Locate the cell with the specified text and output its (X, Y) center coordinate. 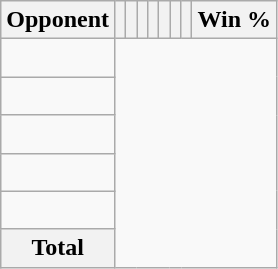
Opponent (58, 20)
Total (58, 248)
Win % (234, 20)
